Determine the (x, y) coordinate at the center of the cell enclosing the given text.  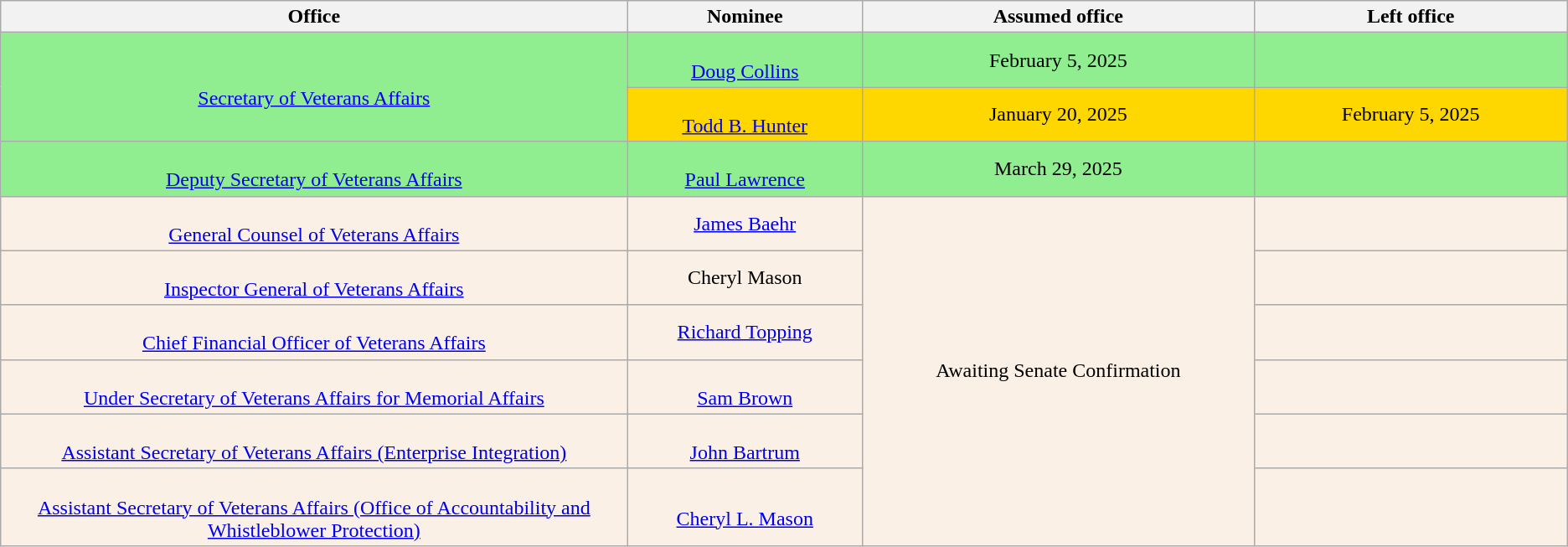
Assistant Secretary of Veterans Affairs (Enterprise Integration) (314, 441)
Paul Lawrence (745, 169)
Chief Financial Officer of Veterans Affairs (314, 332)
Nominee (745, 17)
March 29, 2025 (1059, 169)
John Bartrum (745, 441)
Left office (1411, 17)
Assumed office (1059, 17)
Todd B. Hunter (745, 114)
Cheryl L. Mason (745, 507)
Richard Topping (745, 332)
Doug Collins (745, 60)
Sam Brown (745, 387)
Office (314, 17)
James Baehr (745, 223)
Under Secretary of Veterans Affairs for Memorial Affairs (314, 387)
Secretary of Veterans Affairs (314, 87)
Cheryl Mason (745, 278)
Inspector General of Veterans Affairs (314, 278)
Awaiting Senate Confirmation (1059, 370)
January 20, 2025 (1059, 114)
General Counsel of Veterans Affairs (314, 223)
Deputy Secretary of Veterans Affairs (314, 169)
Assistant Secretary of Veterans Affairs (Office of Accountability and Whistleblower Protection) (314, 507)
